Pinpoint the cell where the given text exists, returning its [x, y] midpoint coordinate. 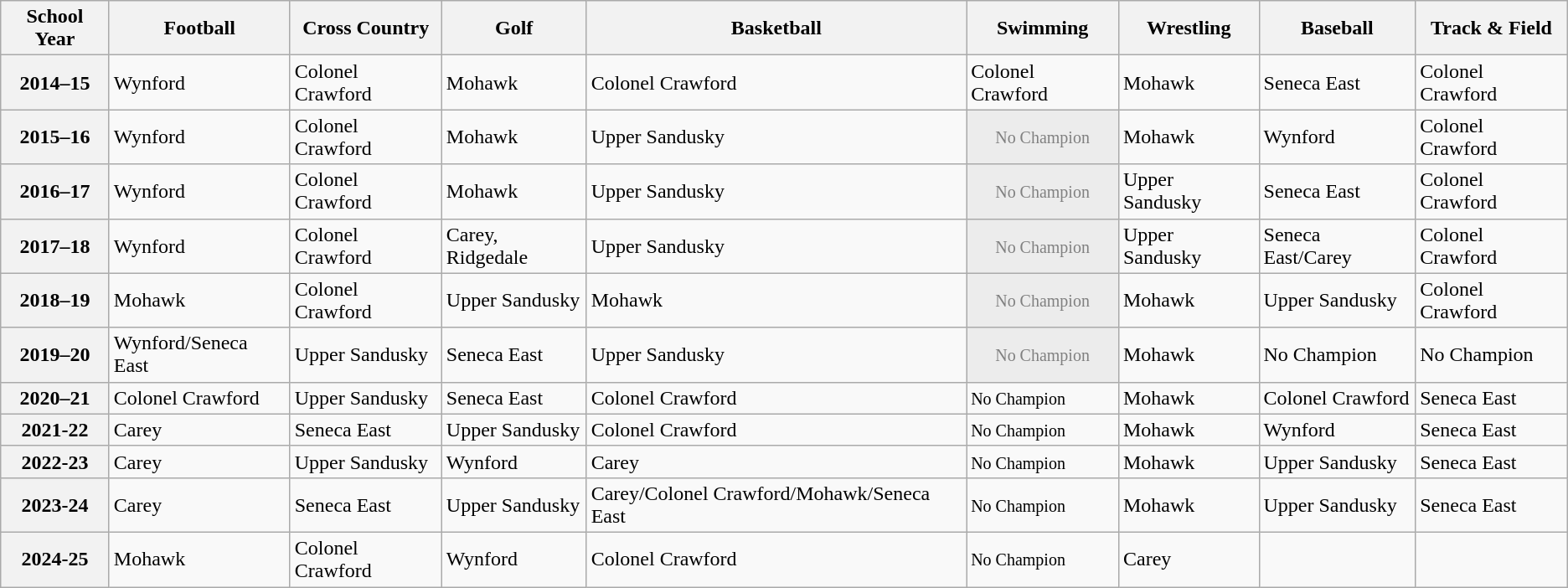
Carey/Colonel Crawford/Mohawk/Seneca East [776, 504]
2023-24 [55, 504]
Seneca East/Carey [1337, 246]
2018–19 [55, 300]
Wrestling [1189, 28]
2016–17 [55, 191]
2022-23 [55, 462]
School Year [55, 28]
2020–21 [55, 398]
2015–16 [55, 137]
2019–20 [55, 355]
Baseball [1337, 28]
Golf [514, 28]
Football [199, 28]
Wynford/Seneca East [199, 355]
2017–18 [55, 246]
Basketball [776, 28]
Track & Field [1492, 28]
Carey, Ridgedale [514, 246]
2021-22 [55, 430]
Swimming [1043, 28]
2014–15 [55, 82]
Cross Country [365, 28]
2024-25 [55, 560]
